Provide the [X, Y] coordinate of the cell's center where the given text is located.  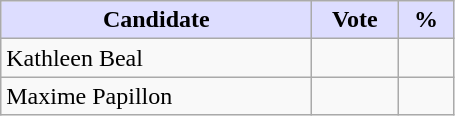
Candidate [156, 20]
Vote [355, 20]
Maxime Papillon [156, 96]
Kathleen Beal [156, 58]
% [426, 20]
